Provide the (X, Y) coordinate of the cell's center where the given text is located.  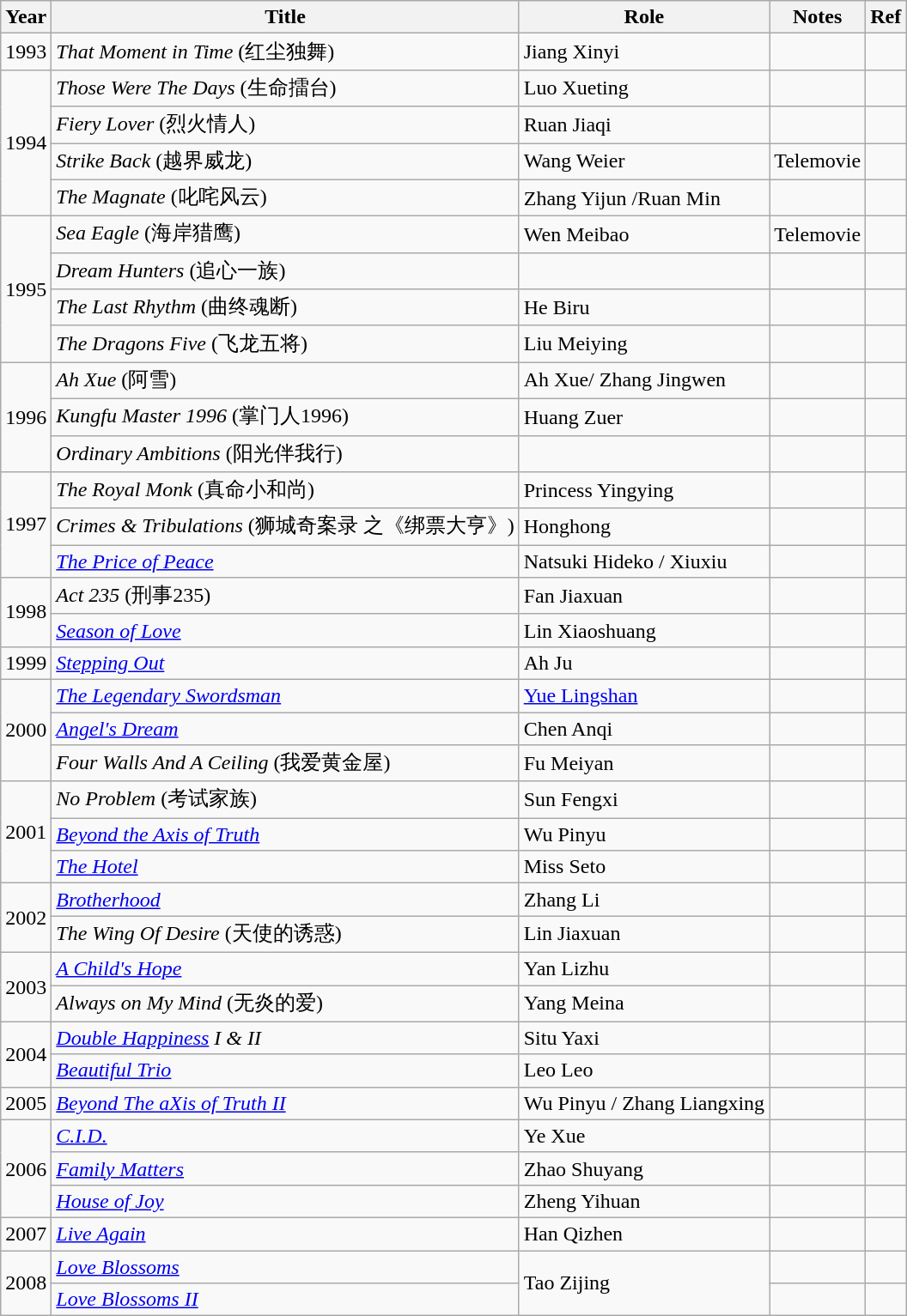
The Legendary Swordsman (285, 695)
Fan Jiaxuan (644, 596)
Han Qizhen (644, 1234)
Yang Meina (644, 1004)
1995 (26, 289)
Title (285, 17)
Beyond the Axis of Truth (285, 834)
Zheng Yihuan (644, 1201)
2006 (26, 1168)
Ruan Jiaqi (644, 125)
The Hotel (285, 867)
Love Blossoms II (285, 1300)
Double Happiness I & II (285, 1038)
No Problem (考试家族) (285, 800)
Family Matters (285, 1168)
Ah Xue (阿雪) (285, 381)
Huang Zuer (644, 417)
1994 (26, 143)
Four Walls And A Ceiling (我爱黄金屋) (285, 764)
Love Blossoms (285, 1266)
Situ Yaxi (644, 1038)
The Price of Peace (285, 561)
2008 (26, 1283)
The Last Rhythm (曲终魂断) (285, 307)
Fiery Lover (烈火情人) (285, 125)
C.I.D. (285, 1136)
Yan Lizhu (644, 968)
Chen Anqi (644, 729)
Zhao Shuyang (644, 1168)
Sun Fengxi (644, 800)
The Magnate (叱咤风云) (285, 197)
Zhang Li (644, 900)
A Child's Hope (285, 968)
1997 (26, 525)
Jiang Xinyi (644, 52)
Ordinary Ambitions (阳光伴我行) (285, 453)
Wang Weier (644, 161)
That Moment in Time (红尘独舞) (285, 52)
Beyond The aXis of Truth II (285, 1103)
Sea Eagle (海岸猎鹰) (285, 235)
Those Were The Days (生命擂台) (285, 88)
Angel's Dream (285, 729)
Notes (818, 17)
1996 (26, 417)
Crimes & Tribulations (狮城奇案录 之《绑票大亨》) (285, 527)
Live Again (285, 1234)
1998 (26, 613)
The Wing Of Desire (天使的诱惑) (285, 934)
Yue Lingshan (644, 695)
Wen Meibao (644, 235)
He Biru (644, 307)
Princess Yingying (644, 491)
2003 (26, 987)
Season of Love (285, 630)
House of Joy (285, 1201)
Leo Leo (644, 1070)
2005 (26, 1103)
2001 (26, 833)
Stepping Out (285, 663)
Year (26, 17)
Always on My Mind (无炎的爱) (285, 1004)
Ye Xue (644, 1136)
Strike Back (越界威龙) (285, 161)
Beautiful Trio (285, 1070)
Luo Xueting (644, 88)
Lin Xiaoshuang (644, 630)
Miss Seto (644, 867)
Wu Pinyu (644, 834)
Ah Xue/ Zhang Jingwen (644, 381)
The Royal Monk (真命小和尚) (285, 491)
2002 (26, 919)
Ref (886, 17)
Honghong (644, 527)
Kungfu Master 1996 (掌门人1996) (285, 417)
Fu Meiyan (644, 764)
Brotherhood (285, 900)
Zhang Yijun /Ruan Min (644, 197)
Liu Meiying (644, 343)
Natsuki Hideko / Xiuxiu (644, 561)
Wu Pinyu / Zhang Liangxing (644, 1103)
Act 235 (刑事235) (285, 596)
1993 (26, 52)
1999 (26, 663)
2007 (26, 1234)
Lin Jiaxuan (644, 934)
Ah Ju (644, 663)
2004 (26, 1054)
The Dragons Five (飞龙五将) (285, 343)
Tao Zijing (644, 1283)
2000 (26, 730)
Role (644, 17)
Dream Hunters (追心一族) (285, 271)
